For the text-containing cell, return its midpoint in [X, Y] coordinate format. 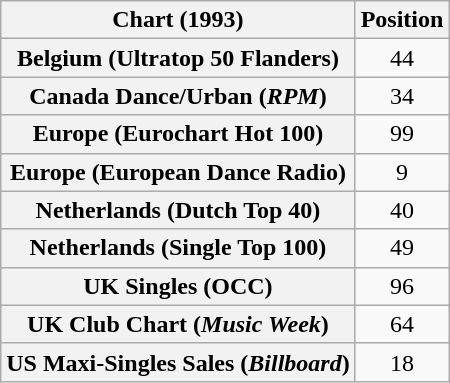
Netherlands (Single Top 100) [178, 248]
96 [402, 286]
34 [402, 96]
Canada Dance/Urban (RPM) [178, 96]
UK Club Chart (Music Week) [178, 324]
44 [402, 58]
99 [402, 134]
Position [402, 20]
Europe (Eurochart Hot 100) [178, 134]
Chart (1993) [178, 20]
40 [402, 210]
9 [402, 172]
Netherlands (Dutch Top 40) [178, 210]
18 [402, 362]
64 [402, 324]
49 [402, 248]
Europe (European Dance Radio) [178, 172]
UK Singles (OCC) [178, 286]
Belgium (Ultratop 50 Flanders) [178, 58]
US Maxi-Singles Sales (Billboard) [178, 362]
